Scan for the cell matching the given text and deliver its [X, Y] coordinate at center. 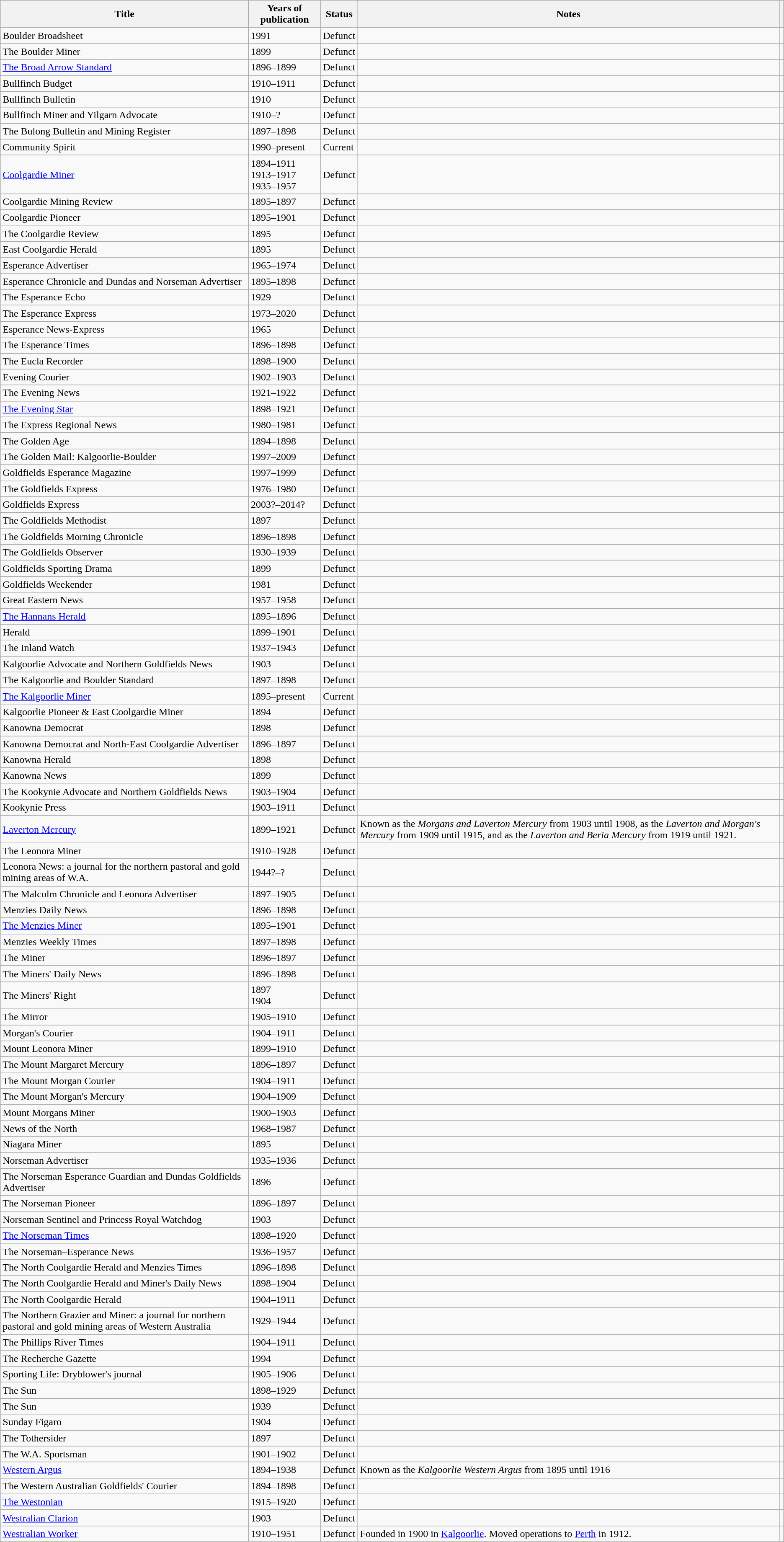
Westralian Worker [125, 1534]
1896–1899 [284, 67]
1898–1920 [284, 1235]
Niagara Miner [125, 1144]
The Broad Arrow Standard [125, 67]
The Kalgoorlie and Boulder Standard [125, 680]
1898–1904 [284, 1283]
Esperance Chronicle and Dundas and Norseman Advertiser [125, 282]
The Evening News [125, 393]
1902–1903 [284, 377]
Esperance News-Express [125, 329]
1997–1999 [284, 473]
The Kalgoorlie Miner [125, 696]
1944?–? [284, 872]
The Goldfields Express [125, 489]
Bullfinch Bulletin [125, 99]
The Evening Star [125, 409]
1895–1897 [284, 201]
1896 [284, 1182]
1939 [284, 1406]
1910–1911 [284, 83]
The Miners' Right [125, 995]
The Mount Morgan Courier [125, 1081]
Coolgardie Mining Review [125, 201]
Esperance Advertiser [125, 266]
Western Argus [125, 1470]
1994 [284, 1359]
1895–1896 [284, 616]
Morgan's Courier [125, 1033]
Evening Courier [125, 377]
1935–1936 [284, 1160]
1980–1981 [284, 425]
1899–1921 [284, 829]
The Express Regional News [125, 425]
1898–1921 [284, 409]
The Esperance Echo [125, 297]
Kookynie Press [125, 808]
1973–2020 [284, 313]
1957–1958 [284, 600]
The Norseman–Esperance News [125, 1251]
The Miner [125, 958]
1991 [284, 36]
The Kookynie Advocate and Northern Goldfields News [125, 792]
1915–1920 [284, 1502]
1899–1901 [284, 632]
Bullfinch Miner and Yilgarn Advocate [125, 115]
The Mount Margaret Mercury [125, 1065]
The Western Australian Goldfields' Courier [125, 1486]
Herald [125, 632]
Westralian Clarion [125, 1518]
The Goldfields Observer [125, 553]
The Hannans Herald [125, 616]
2003?–2014? [284, 505]
Kanowna News [125, 776]
1897 1904 [284, 995]
1900–1903 [284, 1113]
1936–1957 [284, 1251]
Sporting Life: Dryblower's journal [125, 1374]
The Mount Morgan's Mercury [125, 1097]
Norseman Advertiser [125, 1160]
1997–2009 [284, 457]
1894 [284, 712]
The Norseman Esperance Guardian and Dundas Goldfields Advertiser [125, 1182]
Kalgoorlie Pioneer & East Coolgardie Miner [125, 712]
The Esperance Express [125, 313]
1976–1980 [284, 489]
The Miners' Daily News [125, 974]
1968–1987 [284, 1129]
Goldfields Weekender [125, 584]
1929–1944 [284, 1321]
1910 [284, 99]
The Recherche Gazette [125, 1359]
1895–1898 [284, 282]
Bullfinch Budget [125, 83]
Kanowna Herald [125, 760]
Goldfields Esperance Magazine [125, 473]
The North Coolgardie Herald [125, 1299]
The North Coolgardie Herald and Miner's Daily News [125, 1283]
1981 [284, 584]
The North Coolgardie Herald and Menzies Times [125, 1267]
The Golden Mail: Kalgoorlie-Boulder [125, 457]
The Leonora Miner [125, 851]
1910–? [284, 115]
1895–present [284, 696]
1921–1922 [284, 393]
The Coolgardie Review [125, 233]
The Goldfields Methodist [125, 521]
News of the North [125, 1129]
1903–1904 [284, 792]
Goldfields Express [125, 505]
The Boulder Miner [125, 52]
The Phillips River Times [125, 1343]
The Norseman Times [125, 1235]
The Eucla Recorder [125, 361]
Sunday Figaro [125, 1422]
1990–present [284, 147]
Great Eastern News [125, 600]
The W.A. Sportsman [125, 1454]
Kanowna Democrat [125, 728]
1910–1951 [284, 1534]
The Esperance Times [125, 345]
1905–1906 [284, 1374]
1965–1974 [284, 266]
The Malcolm Chronicle and Leonora Advertiser [125, 894]
Kanowna Democrat and North-East Coolgardie Advertiser [125, 744]
Community Spirit [125, 147]
Norseman Sentinel and Princess Royal Watchdog [125, 1219]
Menzies Weekly Times [125, 942]
Laverton Mercury [125, 829]
Boulder Broadsheet [125, 36]
1930–1939 [284, 553]
Title [125, 14]
1894–1911 1913–1917 1935–1957 [284, 174]
1898–1900 [284, 361]
Goldfields Sporting Drama [125, 568]
The Goldfields Morning Chronicle [125, 537]
1910–1928 [284, 851]
Coolgardie Pioneer [125, 217]
Leonora News: a journal for the northern pastoral and gold mining areas of W.A. [125, 872]
Kalgoorlie Advocate and Northern Goldfields News [125, 664]
1905–1910 [284, 1017]
Mount Leonora Miner [125, 1049]
1894–1938 [284, 1470]
The Menzies Miner [125, 926]
East Coolgardie Herald [125, 250]
1929 [284, 297]
Coolgardie Miner [125, 174]
Mount Morgans Miner [125, 1113]
The Mirror [125, 1017]
The Tothersider [125, 1438]
Notes [568, 14]
1937–1943 [284, 648]
1903–1911 [284, 808]
Years of publication [284, 14]
1904 [284, 1422]
Status [339, 14]
The Northern Grazier and Miner: a journal for northern pastoral and gold mining areas of Western Australia [125, 1321]
Known as the Kalgoorlie Western Argus from 1895 until 1916 [568, 1470]
Menzies Daily News [125, 910]
The Westonian [125, 1502]
The Inland Watch [125, 648]
1897–1905 [284, 894]
1904–1909 [284, 1097]
1898–1929 [284, 1390]
Founded in 1900 in Kalgoorlie. Moved operations to Perth in 1912. [568, 1534]
The Golden Age [125, 441]
The Bulong Bulletin and Mining Register [125, 131]
1901–1902 [284, 1454]
The Norseman Pioneer [125, 1204]
1965 [284, 329]
1899–1910 [284, 1049]
